Capture the cell that displays the provided text and extract its (x, y) central coordinate. 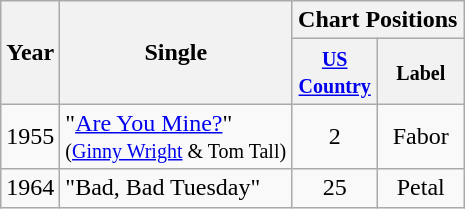
Petal (421, 188)
"Bad, Bad Tuesday" (176, 188)
25 (335, 188)
Label (421, 72)
Chart Positions (378, 20)
Fabor (421, 136)
Year (30, 52)
1955 (30, 136)
US Country (335, 72)
2 (335, 136)
"Are You Mine?"(Ginny Wright & Tom Tall) (176, 136)
1964 (30, 188)
Single (176, 52)
